Detect which cell encompasses the target text, then output its (X, Y) center coordinate. 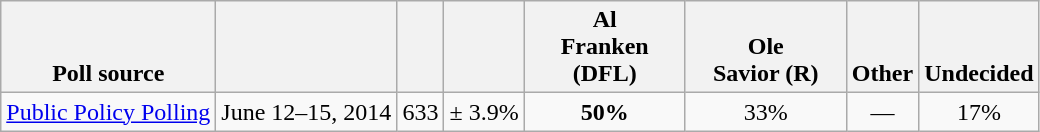
Poll source (108, 47)
33% (766, 112)
633 (420, 112)
AlFranken (DFL) (604, 47)
June 12–15, 2014 (306, 112)
Public Policy Polling (108, 112)
Undecided (979, 47)
17% (979, 112)
50% (604, 112)
OleSavior (R) (766, 47)
± 3.9% (484, 112)
— (882, 112)
Other (882, 47)
